Output the (x, y) coordinate of the center of the cell containing the given text.  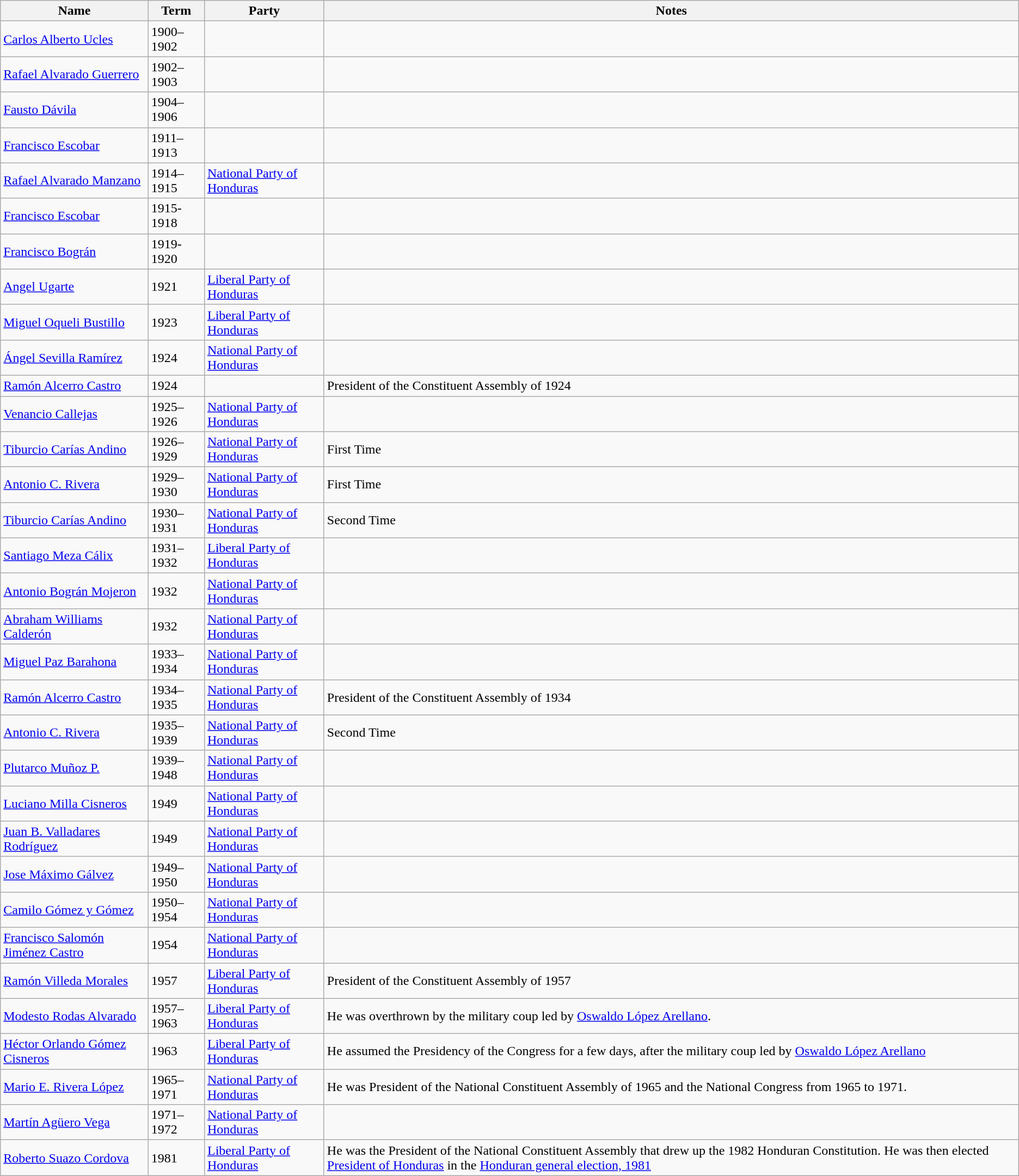
He was President of the National Constituent Assembly of 1965 and the National Congress from 1965 to 1971. (671, 1087)
1929–1930 (176, 485)
Roberto Suazo Cordova (74, 1157)
1950–1954 (176, 909)
1902–1903 (176, 74)
Ramón Villeda Morales (74, 980)
1981 (176, 1157)
1935–1939 (176, 733)
1911–1913 (176, 145)
Angel Ugarte (74, 286)
Héctor Orlando Gómez Cisneros (74, 1052)
President of the Constituent Assembly of 1957 (671, 980)
1971–1972 (176, 1123)
Antonio Bográn Mojeron (74, 591)
He was overthrown by the military coup led by Oswaldo López Arellano. (671, 1016)
Abraham Williams Calderón (74, 626)
1904–1906 (176, 110)
Venancio Callejas (74, 414)
1919-1920 (176, 252)
1915-1918 (176, 216)
President of the Constituent Assembly of 1934 (671, 697)
Plutarco Muñoz P. (74, 768)
Francisco Salomón Jiménez Castro (74, 945)
1957 (176, 980)
1925–1926 (176, 414)
Luciano Milla Cisneros (74, 804)
1930–1931 (176, 520)
Santiago Meza Cálix (74, 555)
1965–1971 (176, 1087)
Juan B. Valladares Rodríguez (74, 838)
Miguel Paz Barahona (74, 662)
1931–1932 (176, 555)
1957–1963 (176, 1016)
Jose Máximo Gálvez (74, 874)
Name (74, 11)
1926–1929 (176, 450)
Miguel Oqueli Bustillo (74, 322)
Modesto Rodas Alvarado (74, 1016)
1934–1935 (176, 697)
1949–1950 (176, 874)
1900–1902 (176, 39)
Mario E. Rivera López (74, 1087)
Martín Agüero Vega (74, 1123)
He assumed the Presidency of the Congress for a few days, after the military coup led by Oswaldo López Arellano (671, 1052)
1954 (176, 945)
1914–1915 (176, 181)
1921 (176, 286)
1939–1948 (176, 768)
Camilo Gómez y Gómez (74, 909)
Rafael Alvarado Manzano (74, 181)
Carlos Alberto Ucles (74, 39)
Rafael Alvarado Guerrero (74, 74)
Term (176, 11)
1923 (176, 322)
Ángel Sevilla Ramírez (74, 357)
Fausto Dávila (74, 110)
1933–1934 (176, 662)
Party (264, 11)
1963 (176, 1052)
President of the Constituent Assembly of 1924 (671, 385)
Francisco Bográn (74, 252)
Notes (671, 11)
